Search for the cell housing the specified text and yield its [x, y] center coordinate. 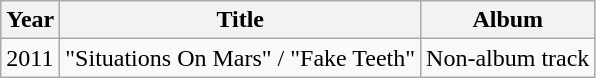
Non-album track [508, 58]
Album [508, 20]
2011 [30, 58]
Year [30, 20]
"Situations On Mars" / "Fake Teeth" [240, 58]
Title [240, 20]
